Extract the (X, Y) coordinate from the center of the cell holding the provided text.  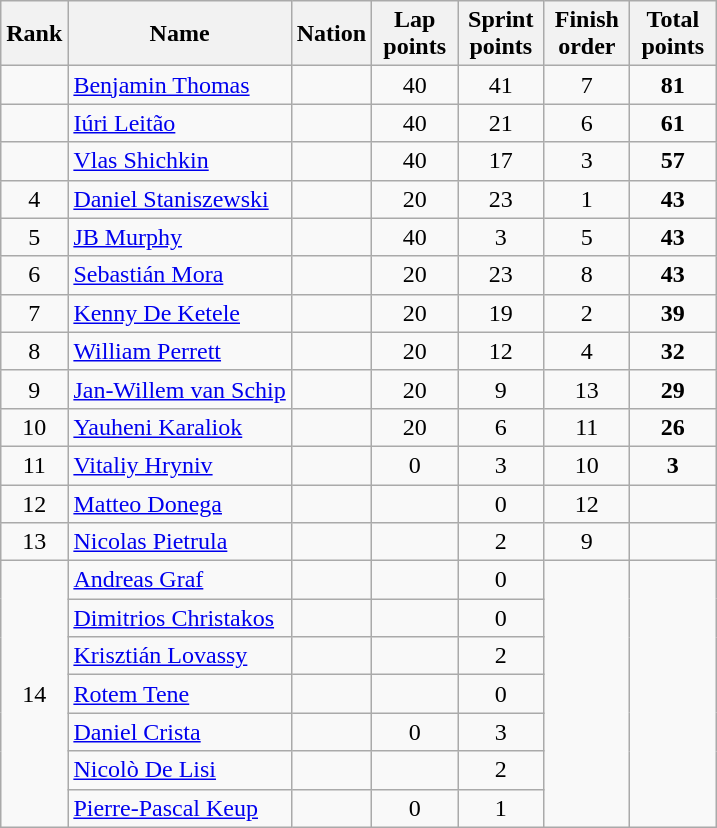
32 (673, 351)
19 (501, 313)
Pierre-Pascal Keup (180, 808)
Jan-Willem van Schip (180, 389)
Daniel Staniszewski (180, 199)
Benjamin Thomas (180, 85)
81 (673, 85)
Rotem Tene (180, 694)
Nicolò De Lisi (180, 770)
William Perrett (180, 351)
Sprint points (501, 34)
Nation (331, 34)
Vitaliy Hryniv (180, 465)
Vlas Shichkin (180, 161)
Yauheni Karaliok (180, 427)
Rank (34, 34)
57 (673, 161)
Kenny De Ketele (180, 313)
14 (34, 694)
Daniel Crista (180, 732)
Name (180, 34)
26 (673, 427)
Lap points (415, 34)
29 (673, 389)
Andreas Graf (180, 580)
21 (501, 123)
Iúri Leitão (180, 123)
Dimitrios Christakos (180, 618)
17 (501, 161)
Finish order (587, 34)
Matteo Donega (180, 503)
39 (673, 313)
Total points (673, 34)
JB Murphy (180, 237)
Sebastián Mora (180, 275)
Nicolas Pietrula (180, 542)
Krisztián Lovassy (180, 656)
61 (673, 123)
41 (501, 85)
